Detect which cell encompasses the target text, then output its (x, y) center coordinate. 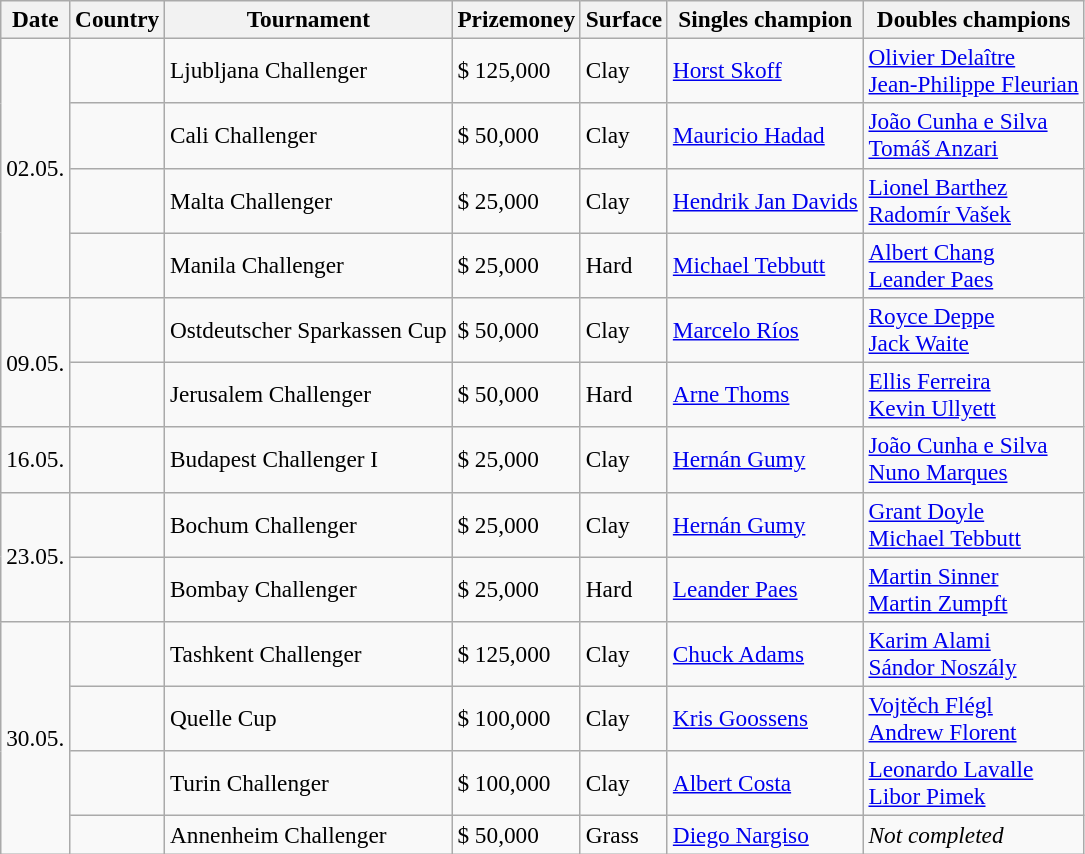
Vojtěch Flégl Andrew Florent (974, 718)
Kris Goossens (765, 718)
Malta Challenger (308, 200)
Royce Deppe Jack Waite (974, 330)
Hendrik Jan Davids (765, 200)
Quelle Cup (308, 718)
Jerusalem Challenger (308, 394)
Tashkent Challenger (308, 654)
02.05. (36, 168)
Diego Nargiso (765, 834)
Karim Alami Sándor Noszály (974, 654)
João Cunha e Silva Nuno Marques (974, 460)
Lionel Barthez Radomír Vašek (974, 200)
Horst Skoff (765, 70)
Michael Tebbutt (765, 264)
Bombay Challenger (308, 588)
Budapest Challenger I (308, 460)
Olivier Delaître Jean-Philippe Fleurian (974, 70)
Grant Doyle Michael Tebbutt (974, 524)
Turin Challenger (308, 784)
Date (36, 19)
30.05. (36, 737)
Marcelo Ríos (765, 330)
Arne Thoms (765, 394)
Leonardo Lavalle Libor Pimek (974, 784)
Mauricio Hadad (765, 136)
Doubles champions (974, 19)
09.05. (36, 362)
João Cunha e Silva Tomáš Anzari (974, 136)
Tournament (308, 19)
16.05. (36, 460)
Leander Paes (765, 588)
Singles champion (765, 19)
23.05. (36, 557)
Cali Challenger (308, 136)
Albert Costa (765, 784)
Annenheim Challenger (308, 834)
Manila Challenger (308, 264)
Surface (624, 19)
Grass (624, 834)
Country (118, 19)
Prizemoney (516, 19)
Albert Chang Leander Paes (974, 264)
Not completed (974, 834)
Chuck Adams (765, 654)
Ostdeutscher Sparkassen Cup (308, 330)
Ellis Ferreira Kevin Ullyett (974, 394)
Bochum Challenger (308, 524)
Ljubljana Challenger (308, 70)
Martin Sinner Martin Zumpft (974, 588)
